Search for the cell housing the specified text and yield its (x, y) center coordinate. 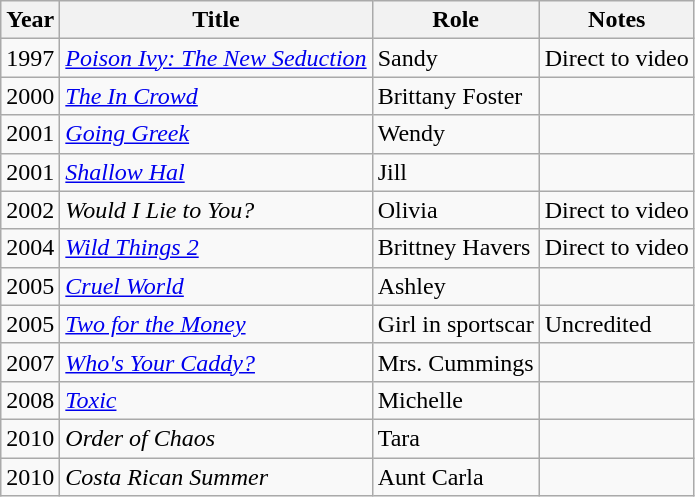
2000 (30, 96)
Brittany Foster (456, 96)
Order of Chaos (216, 438)
Jill (456, 172)
Shallow Hal (216, 172)
Would I Lie to You? (216, 210)
2004 (30, 248)
Poison Ivy: The New Seduction (216, 58)
Uncredited (616, 324)
Brittney Havers (456, 248)
Toxic (216, 400)
Tara (456, 438)
Ashley (456, 286)
Costa Rican Summer (216, 477)
Mrs. Cummings (456, 362)
Going Greek (216, 134)
Aunt Carla (456, 477)
Two for the Money (216, 324)
Michelle (456, 400)
Notes (616, 20)
Role (456, 20)
2008 (30, 400)
Girl in sportscar (456, 324)
Cruel World (216, 286)
Sandy (456, 58)
Wendy (456, 134)
Title (216, 20)
Wild Things 2 (216, 248)
2002 (30, 210)
Olivia (456, 210)
2007 (30, 362)
1997 (30, 58)
Who's Your Caddy? (216, 362)
Year (30, 20)
The In Crowd (216, 96)
